Extract the (x, y) coordinate from the center of the cell holding the provided text.  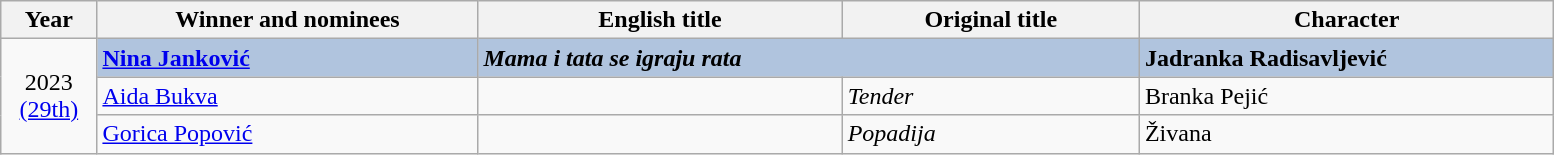
2023(29th) (49, 96)
Year (49, 20)
Aida Bukva (288, 96)
Popadija (990, 134)
English title (660, 20)
Character (1346, 20)
Jadranka Radisavljević (1346, 58)
Gorica Popović (288, 134)
Živana (1346, 134)
Nina Janković (288, 58)
Branka Pejić (1346, 96)
Winner and nominees (288, 20)
Original title (990, 20)
Tender (990, 96)
Mama i tata se igraju rata (808, 58)
